Locate the cell with the specified text and output its (X, Y) center coordinate. 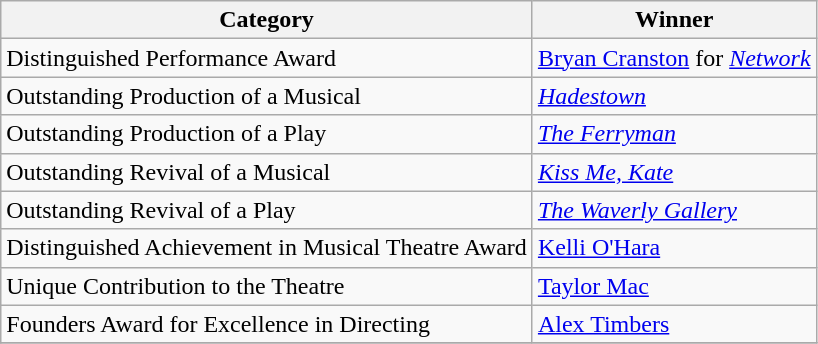
Alex Timbers (674, 324)
Kiss Me, Kate (674, 172)
Outstanding Revival of a Play (267, 210)
Kelli O'Hara (674, 248)
Taylor Mac (674, 286)
Outstanding Production of a Musical (267, 96)
Founders Award for Excellence in Directing (267, 324)
Unique Contribution to the Theatre (267, 286)
Outstanding Revival of a Musical (267, 172)
Category (267, 20)
Bryan Cranston for Network (674, 58)
The Waverly Gallery (674, 210)
The Ferryman (674, 134)
Distinguished Achievement in Musical Theatre Award (267, 248)
Distinguished Performance Award (267, 58)
Hadestown (674, 96)
Outstanding Production of a Play (267, 134)
Winner (674, 20)
